Locate the cell with the specified text and output its (x, y) center coordinate. 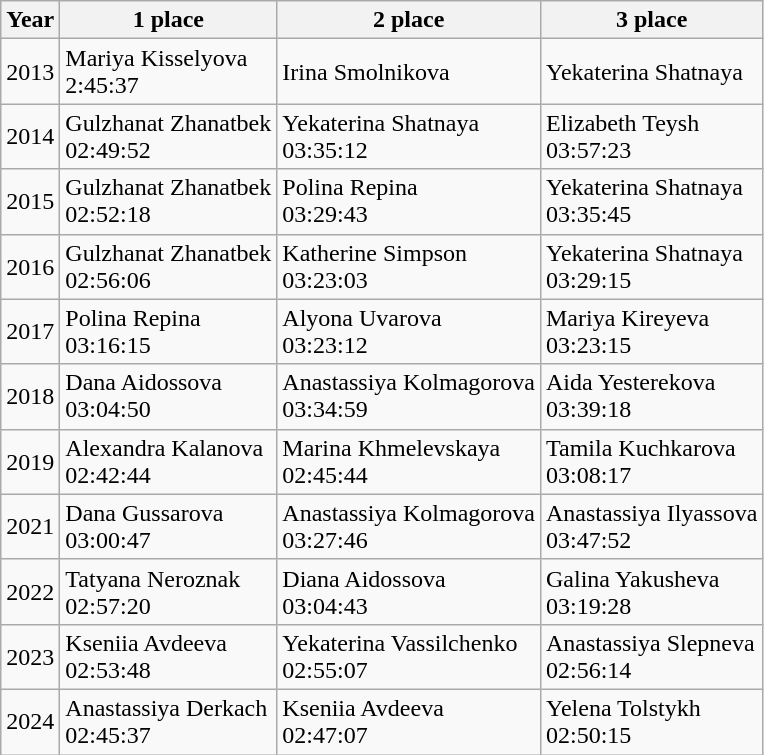
Anastassiya Kolmagorova03:27:46 (409, 526)
1 place (168, 20)
Irina Smolnikova (409, 72)
Galina Yakusheva03:19:28 (651, 592)
Tatyana Neroznak02:57:20 (168, 592)
Anastassiya Derkach02:45:37 (168, 722)
Year (30, 20)
2022 (30, 592)
Elizabeth Teysh03:57:23 (651, 136)
Mariya Kisselyova2:45:37 (168, 72)
Gulzhanat Zhanatbek02:49:52 (168, 136)
2021 (30, 526)
2013 (30, 72)
Diana Aidossova03:04:43 (409, 592)
Alyona Uvarova03:23:12 (409, 332)
Anastassiya Kolmagorova03:34:59 (409, 396)
Alexandra Kalanova02:42:44 (168, 462)
Anastassiya Slepneva02:56:14 (651, 656)
3 place (651, 20)
Yekaterina Shatnaya03:29:15 (651, 266)
Kseniia Avdeeva02:47:07 (409, 722)
Yekaterina Shatnaya03:35:45 (651, 202)
Polina Repina03:29:43 (409, 202)
Kseniia Avdeeva02:53:48 (168, 656)
Aida Yesterekova03:39:18 (651, 396)
2015 (30, 202)
Katherine Simpson03:23:03 (409, 266)
Yekaterina Vassilchenko02:55:07 (409, 656)
Gulzhanat Zhanatbek02:56:06 (168, 266)
2024 (30, 722)
Anastassiya Ilyassova03:47:52 (651, 526)
2014 (30, 136)
Marina Khmelevskaya02:45:44 (409, 462)
Polina Repina03:16:15 (168, 332)
2016 (30, 266)
2018 (30, 396)
Mariya Kireyeva03:23:15 (651, 332)
2023 (30, 656)
Dana Aidossova03:04:50 (168, 396)
2017 (30, 332)
Dana Gussarova03:00:47 (168, 526)
2019 (30, 462)
Yelena Tolstykh02:50:15 (651, 722)
Tamila Kuchkarova03:08:17 (651, 462)
Yekaterina Shatnaya03:35:12 (409, 136)
2 place (409, 20)
Yekaterina Shatnaya (651, 72)
Gulzhanat Zhanatbek02:52:18 (168, 202)
